Identify which cell holds the provided text, then report its [x, y] central coordinate. 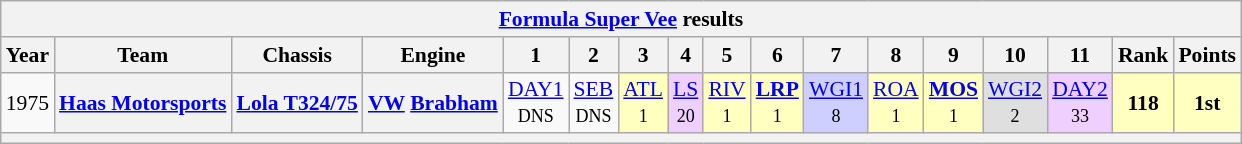
4 [686, 55]
Points [1207, 55]
7 [836, 55]
Team [142, 55]
Haas Motorsports [142, 102]
5 [726, 55]
9 [954, 55]
1975 [28, 102]
Engine [433, 55]
LRP1 [778, 102]
Rank [1144, 55]
MOS1 [954, 102]
DAY1DNS [536, 102]
11 [1080, 55]
SEBDNS [594, 102]
10 [1015, 55]
118 [1144, 102]
1 [536, 55]
LS20 [686, 102]
8 [896, 55]
1st [1207, 102]
Chassis [296, 55]
ROA1 [896, 102]
2 [594, 55]
Formula Super Vee results [621, 19]
RIV1 [726, 102]
VW Brabham [433, 102]
Year [28, 55]
Lola T324/75 [296, 102]
3 [643, 55]
WGI22 [1015, 102]
6 [778, 55]
DAY233 [1080, 102]
WGI18 [836, 102]
ATL1 [643, 102]
